Return the (X, Y) coordinate for the center point of the cell that contains the specified text.  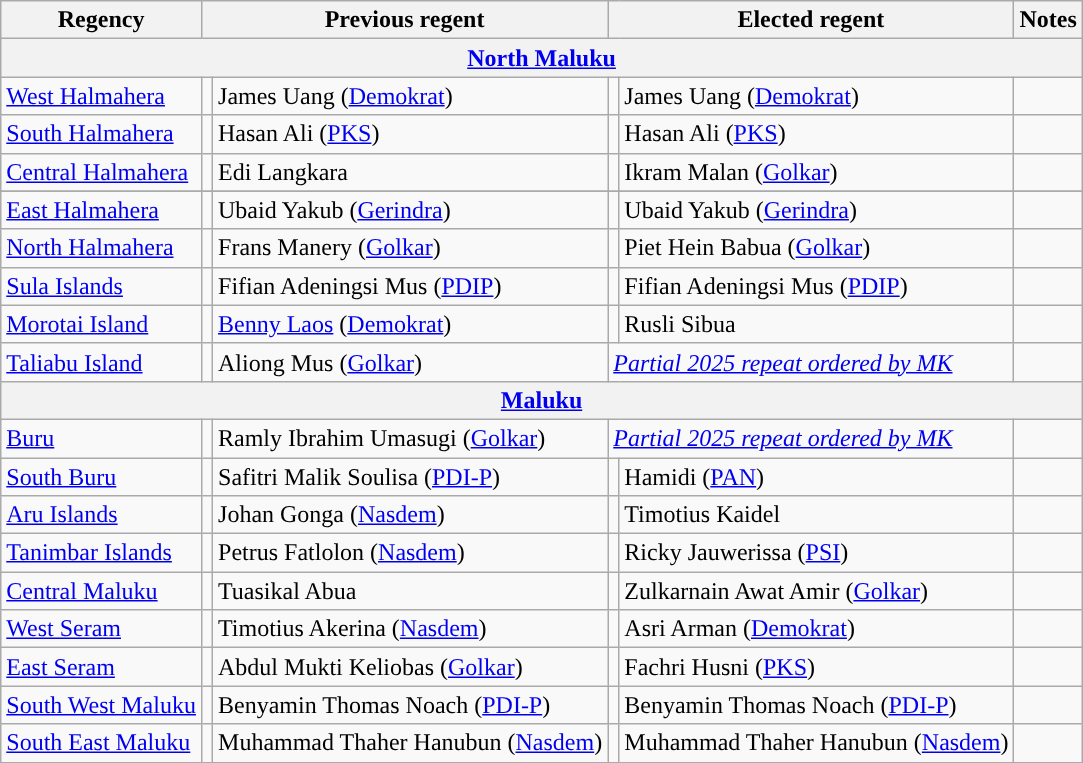
South Halmahera (102, 134)
Previous regent (404, 20)
Aru Islands (102, 515)
Johan Gonga (Nasdem) (410, 515)
East Seram (102, 667)
Notes (1048, 20)
Central Maluku (102, 591)
Sula Islands (102, 286)
North Maluku (542, 58)
Buru (102, 438)
Asri Arman (Demokrat) (816, 629)
West Halmahera (102, 96)
Safitri Malik Soulisa (PDI-P) (410, 477)
South Buru (102, 477)
Rusli Sibua (816, 324)
Hamidi (PAN) (816, 477)
Petrus Fatlolon (Nasdem) (410, 553)
Fachri Husni (PKS) (816, 667)
Abdul Mukti Keliobas (Golkar) (410, 667)
Zulkarnain Awat Amir (Golkar) (816, 591)
Timotius Kaidel (816, 515)
Timotius Akerina (Nasdem) (410, 629)
Ramly Ibrahim Umasugi (Golkar) (410, 438)
Piet Hein Babua (Golkar) (816, 248)
Frans Manery (Golkar) (410, 248)
Maluku (542, 400)
Benny Laos (Demokrat) (410, 324)
Aliong Mus (Golkar) (410, 362)
East Halmahera (102, 210)
Morotai Island (102, 324)
Regency (102, 20)
West Seram (102, 629)
Central Halmahera (102, 172)
Ricky Jauwerissa (PSI) (816, 553)
Elected regent (811, 20)
Edi Langkara (410, 172)
South West Maluku (102, 705)
Tanimbar Islands (102, 553)
North Halmahera (102, 248)
Taliabu Island (102, 362)
Tuasikal Abua (410, 591)
South East Maluku (102, 743)
Ikram Malan (Golkar) (816, 172)
